Return the [X, Y] coordinate for the center point of the cell that contains the specified text.  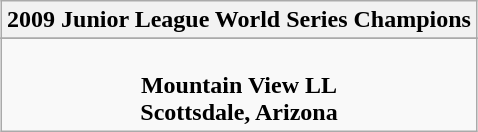
2009 Junior League World Series Champions [240, 20]
Mountain View LLScottsdale, Arizona [240, 85]
